From the cell containing the given text, extract its center point as [x, y] coordinate. 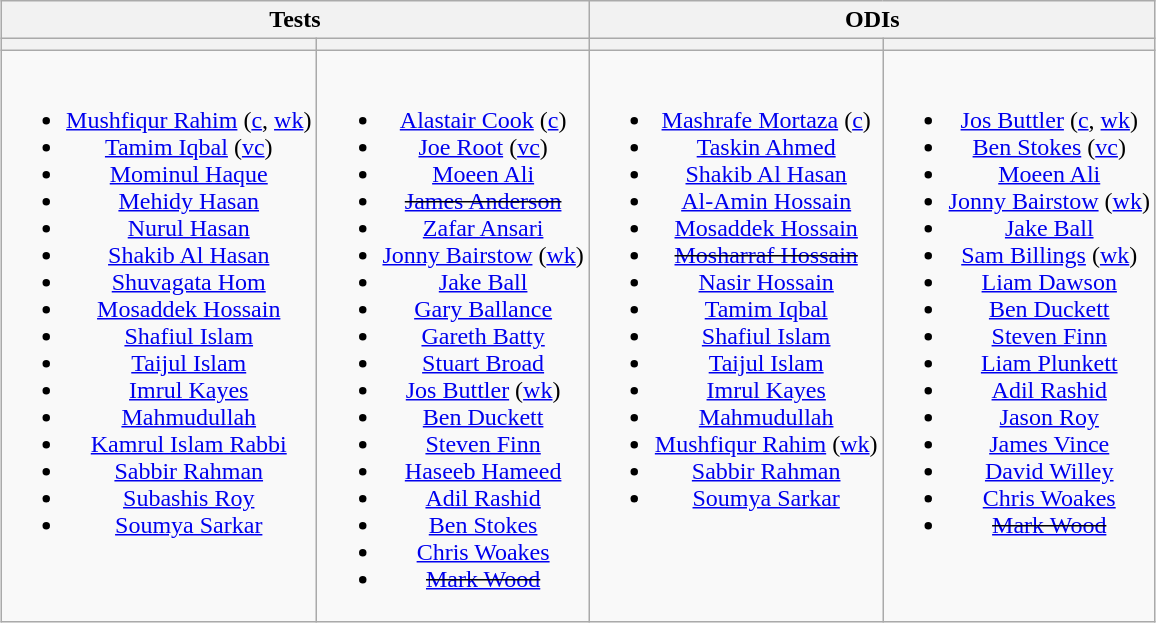
ODIs [872, 20]
Tests [296, 20]
